Pinpoint the cell where the given text exists, returning its [X, Y] midpoint coordinate. 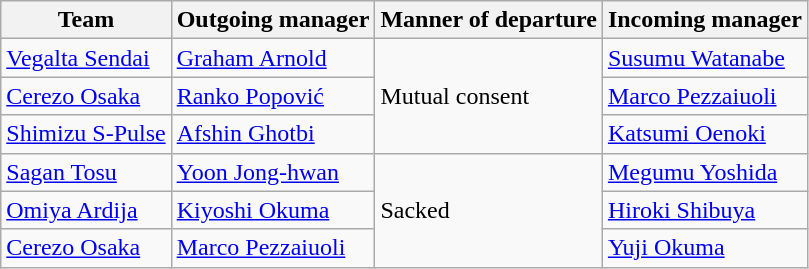
Kiyoshi Okuma [273, 210]
Incoming manager [704, 20]
Outgoing manager [273, 20]
Ranko Popović [273, 96]
Hiroki Shibuya [704, 210]
Afshin Ghotbi [273, 134]
Vegalta Sendai [86, 58]
Manner of departure [488, 20]
Katsumi Oenoki [704, 134]
Megumu Yoshida [704, 172]
Omiya Ardija [86, 210]
Yoon Jong-hwan [273, 172]
Sagan Tosu [86, 172]
Shimizu S-Pulse [86, 134]
Yuji Okuma [704, 248]
Sacked [488, 210]
Team [86, 20]
Mutual consent [488, 96]
Graham Arnold [273, 58]
Susumu Watanabe [704, 58]
